Scan for the cell matching the given text and deliver its (x, y) coordinate at center. 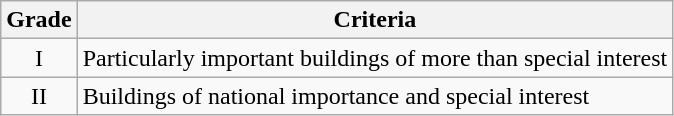
Buildings of national importance and special interest (375, 96)
Particularly important buildings of more than special interest (375, 58)
II (39, 96)
I (39, 58)
Criteria (375, 20)
Grade (39, 20)
